Capture the cell that displays the provided text and extract its (X, Y) central coordinate. 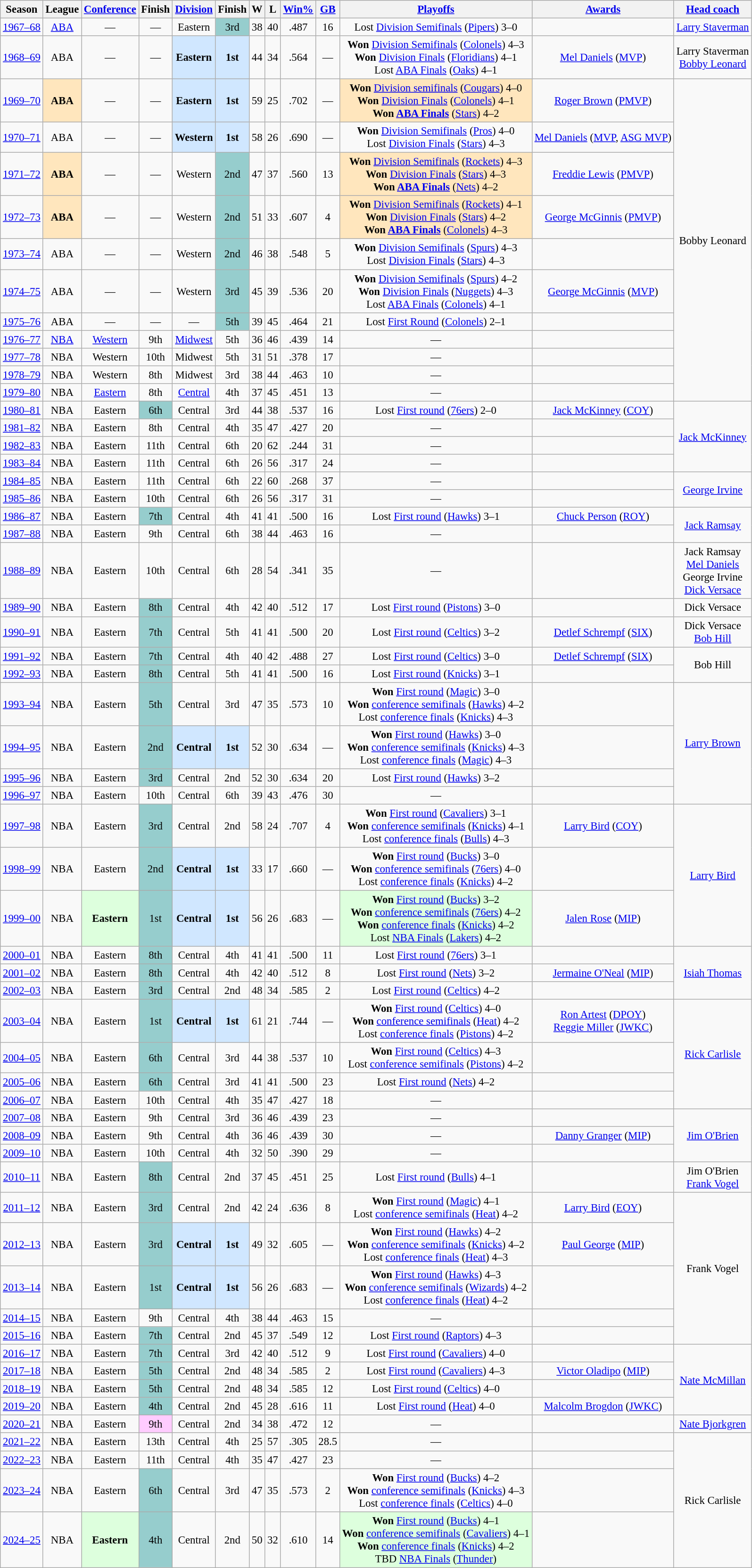
.702 (298, 101)
Won First round (Celtics) 4–0Won conference semifinals (Heat) 4–2Lost conference finals (Pistons) 4–2 (436, 1021)
1989–90 (22, 608)
1975–76 (22, 321)
62 (273, 445)
Lost First round (Knicks) 3–1 (436, 673)
Won First round (Bucks) 4–2 Won conference semifinals (Knicks) 4–3 Lost conference finals (Celtics) 4–0 (436, 1490)
W (256, 9)
.560 (298, 174)
2009–10 (22, 1153)
.244 (298, 445)
Season (22, 9)
.268 (298, 481)
Jack McKinney (712, 436)
2011–12 (22, 1207)
1970–71 (22, 138)
Awards (603, 9)
60 (273, 481)
28.5 (328, 1442)
1980–81 (22, 410)
1993–94 (22, 704)
2005–06 (22, 1082)
1981–82 (22, 428)
1977–78 (22, 357)
18 (328, 1100)
.605 (298, 1244)
2021–22 (22, 1442)
Won Division Semifinals (Rockets) 4–1Won Division Finals (Stars) 4–2Won ABA Finals (Colonels) 4–3 (436, 218)
Lost First round (76ers) 2–0 (436, 410)
Won Division Semifinals (Spurs) 4–3Lost Division Finals (Stars) 4–3 (436, 254)
1996–97 (22, 796)
Victor Oladipo (MIP) (603, 1371)
2001–02 (22, 973)
Conference (110, 9)
Ron Artest (DPOY)Reggie Miller (JWKC) (603, 1021)
.549 (298, 1336)
57 (273, 1442)
.390 (298, 1153)
Head coach (712, 9)
Nate McMillan (712, 1380)
.472 (298, 1424)
1994–95 (22, 747)
Lost First round (Hawks) 3–2 (436, 778)
League (62, 9)
Won Division Semifinals (Rockets) 4–3Won Division Finals (Stars) 4–3Won ABA Finals (Nets) 4–2 (436, 174)
1984–85 (22, 481)
1991–92 (22, 656)
1988–89 (22, 571)
Won Division semifinals (Cougars) 4–0Won Division Finals (Colonels) 4–1Won ABA Finals (Stars) 4–2 (436, 101)
15 (328, 1318)
.660 (298, 869)
Won First round (Cavaliers) 3–1Won conference semifinals (Knicks) 4–1Lost conference finals (Bulls) 4–3 (436, 826)
2000–01 (22, 955)
1985–86 (22, 499)
1995–96 (22, 778)
GB (328, 9)
Larry Bird (COY) (603, 826)
Bob Hill (712, 665)
1983–84 (22, 463)
Won First round (Hawks) 4–2 Won conference semifinals (Knicks) 4–2 Lost conference finals (Heat) 4–3 (436, 1244)
2002–03 (22, 991)
.476 (298, 796)
Lost Division Semifinals (Pipers) 3–0 (436, 27)
Lost First round (Cavaliers) 4–3 (436, 1371)
Mel Daniels (MVP) (603, 57)
Chuck Person (ROY) (603, 517)
Paul George (MIP) (603, 1244)
.464 (298, 321)
2016–17 (22, 1354)
Won First round (Hawks) 4–3Won conference semifinals (Wizards) 4–2Lost conference finals (Heat) 4–2 (436, 1288)
.488 (298, 656)
Malcolm Brogdon (JWKC) (603, 1406)
2003–04 (22, 1021)
Mel Daniels (MVP, ASG MVP) (603, 138)
Jalen Rose (MIP) (603, 919)
1992–93 (22, 673)
27 (328, 656)
.636 (298, 1207)
Nate Bjorkgren (712, 1424)
54 (273, 571)
1987–88 (22, 534)
Won First round (Bucks) 3–0Won conference semifinals (76ers) 4–0Lost conference finals (Knicks) 4–2 (436, 869)
.378 (298, 357)
Jim O'BrienFrank Vogel (712, 1177)
George McGinnis (PMVP) (603, 218)
Isiah Thomas (712, 973)
Lost First round (Raptors) 4–3 (436, 1336)
2020–21 (22, 1424)
Lost First round (Celtics) 3–0 (436, 656)
1979–80 (22, 393)
1978–79 (22, 375)
Bobby Leonard (712, 240)
43 (273, 796)
Won First round (Bucks) 3–2Won conference semifinals (76ers) 4–2Won conference finals (Knicks) 4–2Lost NBA Finals (Lakers) 4–2 (436, 919)
Lost First round (Cavaliers) 4–0 (436, 1354)
2023–24 (22, 1490)
Jim O'Brien (712, 1135)
Larry Bird (712, 875)
29 (328, 1153)
49 (256, 1244)
Win% (298, 9)
1990–91 (22, 632)
Won First round (Magic) 3–0Won conference semifinals (Hawks) 4–2Lost conference finals (Knicks) 4–3 (436, 704)
Lost First round (Hawks) 3–1 (436, 517)
Dick Versace (712, 608)
.548 (298, 254)
.341 (298, 571)
61 (256, 1021)
1969–70 (22, 101)
L (273, 9)
2024–25 (22, 1539)
Jack Ramsay (712, 525)
George Irvine (712, 490)
1971–72 (22, 174)
2017–18 (22, 1371)
Jack RamsayMel DanielsGeorge IrvineDick Versace (712, 571)
.707 (298, 826)
1986–87 (22, 517)
2006–07 (22, 1100)
Roger Brown (PMVP) (603, 101)
.536 (298, 291)
2014–15 (22, 1318)
Larry StavermanBobby Leonard (712, 57)
Won First round (Celtics) 4–3Lost conference semifinals (Pistons) 4–2 (436, 1058)
2010–11 (22, 1177)
59 (256, 101)
2004–05 (22, 1058)
1976–77 (22, 339)
5 (328, 254)
Won First round (Bucks) 4–1 Won conference semifinals (Cavaliers) 4–1Won conference finals (Knicks) 4–2TBD NBA Finals (Thunder) (436, 1539)
2012–13 (22, 1244)
.305 (298, 1442)
1998–99 (22, 869)
Freddie Lewis (PMVP) (603, 174)
1972–73 (22, 218)
Lost First round (Celtics) 3–2 (436, 632)
Lost First round (Nets) 4–2 (436, 1082)
Won Division Semifinals (Colonels) 4–3Won Division Finals (Floridians) 4–1Lost ABA Finals (Oaks) 4–1 (436, 57)
9 (328, 1354)
Lost First round (Pistons) 3–0 (436, 608)
Lost First Round (Colonels) 2–1 (436, 321)
Lost First round (Heat) 4–0 (436, 1406)
1999–00 (22, 919)
Lost First round (Nets) 3–2 (436, 973)
2008–09 (22, 1135)
Lost First round (Bulls) 4–1 (436, 1177)
2007–08 (22, 1117)
1982–83 (22, 445)
Lost First round (Celtics) 4–2 (436, 991)
Lost First round (Celtics) 4–0 (436, 1389)
Won Division Semifinals (Pros) 4–0Lost Division Finals (Stars) 4–3 (436, 138)
1967–68 (22, 27)
Lost First round (76ers) 3–1 (436, 955)
Won First round (Magic) 4–1 Lost conference semifinals (Heat) 4–2 (436, 1207)
.690 (298, 138)
Larry Bird (EOY) (603, 1207)
Jack McKinney (COY) (603, 410)
13th (156, 1442)
Won First round (Hawks) 3–0Won conference semifinals (Knicks) 4–3Lost conference finals (Magic) 4–3 (436, 747)
2022–23 (22, 1460)
2015–16 (22, 1336)
.610 (298, 1539)
1973–74 (22, 254)
.616 (298, 1406)
Larry Staverman (712, 27)
.564 (298, 57)
1974–75 (22, 291)
Larry Brown (712, 743)
Frank Vogel (712, 1269)
1997–98 (22, 826)
.607 (298, 218)
2013–14 (22, 1288)
1968–69 (22, 57)
Won Division Semifinals (Spurs) 4–2Won Division Finals (Nuggets) 4–3Lost ABA Finals (Colonels) 4–1 (436, 291)
2019–20 (22, 1406)
.487 (298, 27)
George McGinnis (MVP) (603, 291)
.744 (298, 1021)
Playoffs (436, 9)
2018–19 (22, 1389)
Division (194, 9)
22 (256, 481)
Dick VersaceBob Hill (712, 632)
Danny Granger (MIP) (603, 1135)
Jermaine O'Neal (MIP) (603, 973)
